Find where the given text appears and provide that cell's center as (x, y) coordinate. 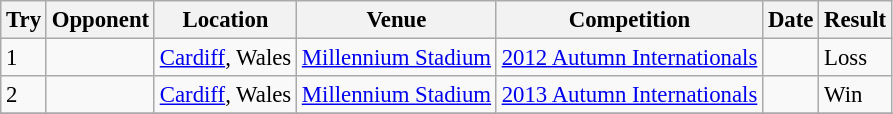
Date (791, 20)
2012 Autumn Internationals (629, 58)
Loss (856, 58)
1 (24, 58)
Competition (629, 20)
Opponent (100, 20)
Venue (397, 20)
2013 Autumn Internationals (629, 95)
Win (856, 95)
Try (24, 20)
Location (225, 20)
2 (24, 95)
Result (856, 20)
